Scan for the cell matching the given text and deliver its (x, y) coordinate at center. 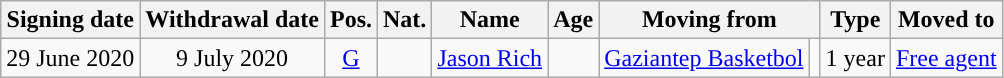
Withdrawal date (232, 20)
1 year (855, 58)
Gaziantep Basketbol (704, 58)
Moved to (946, 20)
29 June 2020 (70, 58)
9 July 2020 (232, 58)
Moving from (710, 20)
G (350, 58)
Type (855, 20)
Nat. (405, 20)
Jason Rich (490, 58)
Name (490, 20)
Age (574, 20)
Pos. (350, 20)
Free agent (946, 58)
Signing date (70, 20)
